Return [X, Y] of the center of cell containing provided text 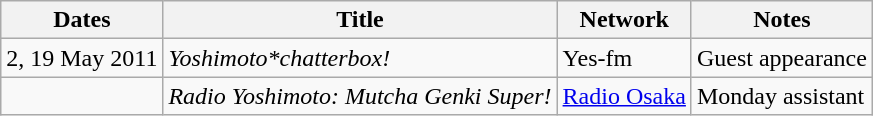
Yes-fm [624, 58]
Dates [82, 20]
Network [624, 20]
Guest appearance [782, 58]
Radio Yoshimoto: Mutcha Genki Super! [360, 96]
Title [360, 20]
Notes [782, 20]
Yoshimoto*chatterbox! [360, 58]
Monday assistant [782, 96]
2, 19 May 2011 [82, 58]
Radio Osaka [624, 96]
